Detect which cell encompasses the target text, then output its (X, Y) center coordinate. 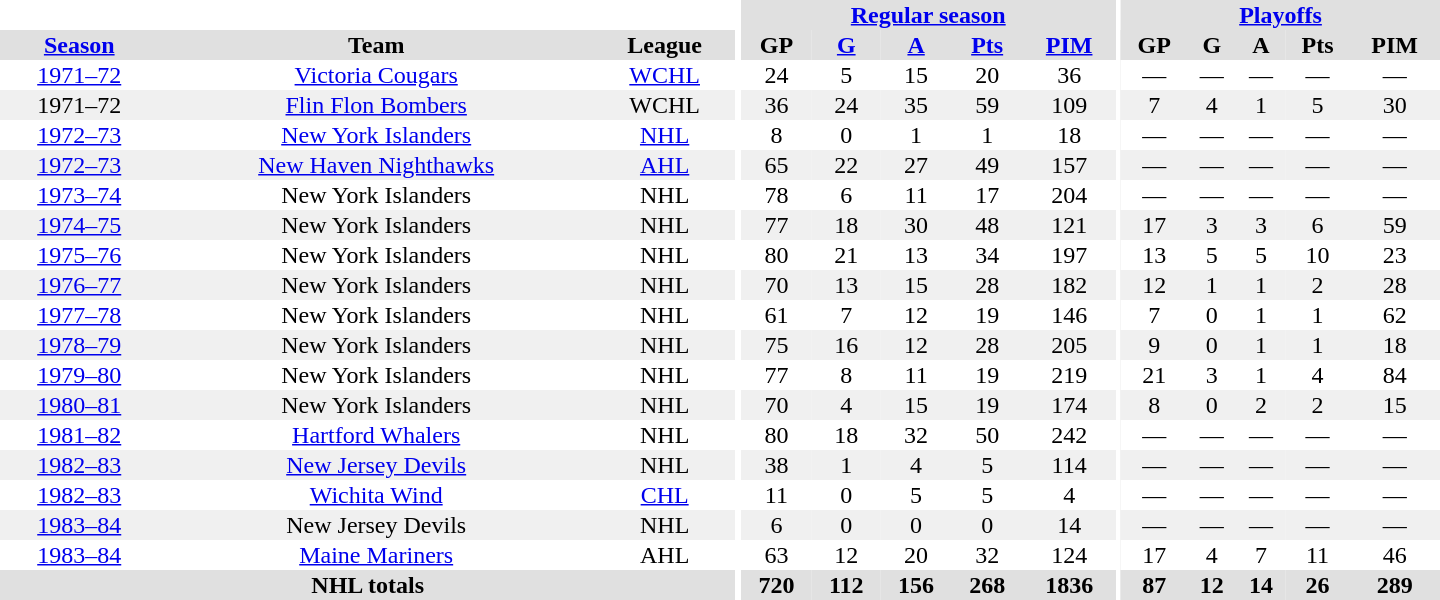
26 (1318, 585)
1979–80 (80, 375)
204 (1070, 195)
84 (1394, 375)
Team (376, 45)
Flin Flon Bombers (376, 105)
50 (988, 435)
219 (1070, 375)
23 (1394, 255)
205 (1070, 345)
48 (988, 225)
87 (1154, 585)
146 (1070, 315)
720 (776, 585)
34 (988, 255)
78 (776, 195)
182 (1070, 285)
38 (776, 465)
1981–82 (80, 435)
1980–81 (80, 405)
1974–75 (80, 225)
22 (846, 165)
61 (776, 315)
1977–78 (80, 315)
197 (1070, 255)
63 (776, 555)
109 (1070, 105)
Victoria Cougars (376, 75)
9 (1154, 345)
10 (1318, 255)
112 (846, 585)
Playoffs (1280, 15)
Wichita Wind (376, 495)
27 (916, 165)
Maine Mariners (376, 555)
65 (776, 165)
124 (1070, 555)
1978–79 (80, 345)
156 (916, 585)
46 (1394, 555)
League (665, 45)
114 (1070, 465)
289 (1394, 585)
268 (988, 585)
174 (1070, 405)
35 (916, 105)
NHL totals (368, 585)
242 (1070, 435)
Regular season (928, 15)
CHL (665, 495)
62 (1394, 315)
121 (1070, 225)
New Haven Nighthawks (376, 165)
75 (776, 345)
1975–76 (80, 255)
1976–77 (80, 285)
Hartford Whalers (376, 435)
1973–74 (80, 195)
16 (846, 345)
Season (80, 45)
49 (988, 165)
157 (1070, 165)
1836 (1070, 585)
